Capture the cell that displays the provided text and extract its (x, y) central coordinate. 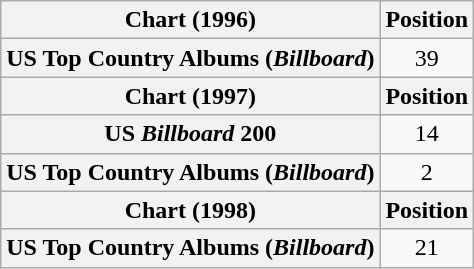
US Billboard 200 (190, 134)
Chart (1998) (190, 210)
Chart (1997) (190, 96)
21 (427, 248)
14 (427, 134)
39 (427, 58)
2 (427, 172)
Chart (1996) (190, 20)
